Locate the cell with the specified text and output its [X, Y] center coordinate. 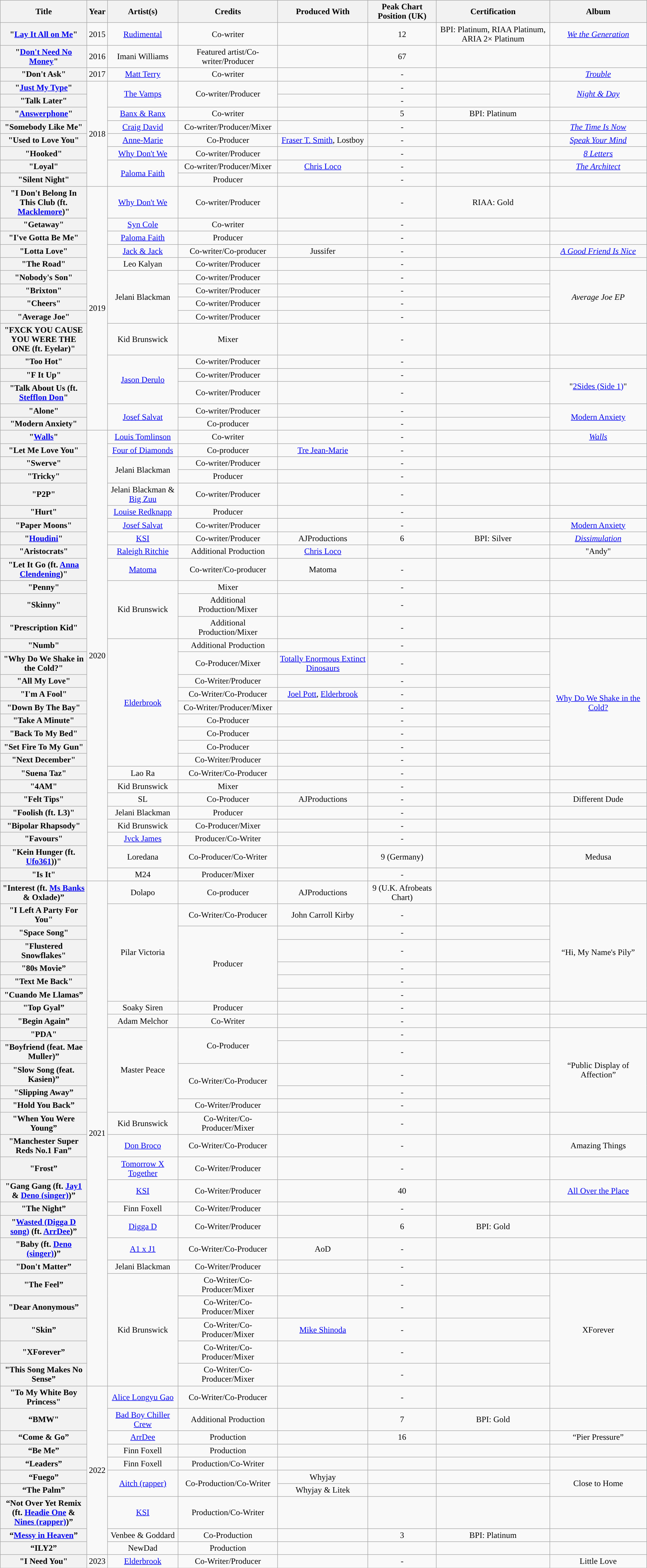
Four of Diamonds [143, 450]
"Prescription Kid" [44, 627]
Co-Production [228, 1535]
"Aristocrats" [44, 551]
Jvck James [143, 839]
A Good Friend Is Nice [598, 251]
"Brixton" [44, 290]
Craig David [143, 127]
Why Do We Shake in the Cold? [598, 703]
Tre Jean-Marie [323, 450]
Aitch (rapper) [143, 1483]
"Hold You Back” [44, 1105]
"Manchester Super Reds No.1 Fan” [44, 1146]
“Public Display of Affection” [598, 1070]
40 [402, 1191]
"Nobody's Son" [44, 277]
Fraser T. Smith, Lostboy [323, 140]
Co-Production/Co-Writer [228, 1483]
“Leaders” [44, 1464]
Joel Pott, Elderbrook [323, 694]
"To My White Boy Princess" [44, 1397]
Trouble [598, 74]
Totally Enormous Extinct Dinosaurs [323, 663]
"Next December" [44, 760]
2020 [97, 656]
Louis Tomlinson [143, 437]
"Swerve" [44, 463]
"Just My Type" [44, 87]
16 [402, 1437]
Raleigh Ritchie [143, 551]
"Skinny" [44, 605]
"Lay It All on Me" [44, 34]
"Getaway" [44, 225]
"Too Hot" [44, 362]
“The Palm” [44, 1490]
12 [402, 34]
"Paper Moons" [44, 525]
"Modern Anxiety" [44, 424]
"Boyfriend (feat. Mae Muller)” [44, 1052]
Co-Writer/Producer/Mixer [228, 707]
Bad Boy Chiller Crew [143, 1420]
"All My Love" [44, 681]
SL [143, 799]
2015 [97, 34]
Soaky Siren [143, 1008]
"Don't Need No Money" [44, 57]
“Come & Go” [44, 1437]
Matt Terry [143, 74]
"This Song Makes No Sense” [44, 1375]
"I Don't Belong In This Club (ft. Macklemore)" [44, 202]
XForever [598, 1330]
Mike Shinoda [323, 1330]
"Hooked" [44, 153]
"Houdini" [44, 538]
"Loyal" [44, 166]
"Let Me Love You" [44, 450]
Anne-Marie [143, 140]
"The Road" [44, 264]
Peak Chart Position (UK) [402, 12]
"Used to Love You" [44, 140]
Walls [598, 437]
"Lotta Love" [44, 251]
Title [44, 12]
AoD [323, 1249]
"Somebody Like Me" [44, 127]
"Top Gyal” [44, 1008]
"Answerphone" [44, 114]
3 [402, 1535]
"2Sides (Side 1)" [598, 386]
"Space Song" [44, 933]
"I Need You" [44, 1561]
BPI: Platinum, RIAA Platinum, ARIA 2× Platinum [493, 34]
Banx & Ranx [143, 114]
"FXCK YOU CAUSE YOU WERE THE ONE (ft. Eyelar)" [44, 339]
“Messy in Heaven” [44, 1535]
Rudimental [143, 34]
Jussifer [323, 251]
Close to Home [598, 1483]
"I'm A Fool" [44, 694]
RIAA: Gold [493, 202]
Alice Longyu Gao [143, 1397]
"Talk Later" [44, 101]
"Back To My Bed" [44, 734]
Adam Melchor [143, 1021]
"Silent Night" [44, 179]
All Over the Place [598, 1191]
Don Broco [143, 1146]
"Why Do We Shake in the Cold?" [44, 663]
Credits [228, 12]
"When You Were Young” [44, 1123]
M24 [143, 874]
Co-Writer [228, 1021]
"Penny" [44, 587]
7 [402, 1420]
"Wasted (Digga D song) (ft. ArrDee)” [44, 1226]
Album [598, 12]
Dissimulation [598, 538]
9 (Germany) [402, 857]
"Slipping Away” [44, 1092]
"Set Fire To My Gun" [44, 747]
"Frost” [44, 1168]
"Andy" [598, 551]
"I Left A Party For You" [44, 915]
Louise Redknapp [143, 512]
"Bipolar Rhapsody" [44, 826]
"Don't Ask" [44, 74]
"Gang Gang (ft. Jay1 & Deno (singer))” [44, 1191]
Digga D [143, 1226]
Average Joe EP [598, 297]
"Tricky" [44, 476]
Whyjay [323, 1477]
"Begin Again” [44, 1021]
Year [97, 12]
Pilar Victoria [143, 952]
Night & Day [598, 94]
Co-Producer/Co-Writer [228, 857]
"Text Me Back" [44, 982]
Amazing Things [598, 1146]
"Felt Tips" [44, 799]
"Skin” [44, 1330]
2023 [97, 1561]
"P2P" [44, 494]
5 [402, 114]
“Not Over Yet Remix (ft. Headie One & Nines (rapper))” [44, 1512]
"Let It Go (ft. Anna Clendening)" [44, 569]
"Don't Matter” [44, 1267]
A1 x J1 [143, 1249]
We the Generation [598, 34]
"Favours" [44, 839]
NewDad [143, 1548]
"4AM" [44, 786]
"Foolish (ft. L3)" [44, 813]
The Vamps [143, 94]
The Time Is Now [598, 127]
67 [402, 57]
"Numb" [44, 645]
"XForever” [44, 1352]
“Fuego” [44, 1477]
Speak Your Mind [598, 140]
“BMW" [44, 1420]
“Hi, My Name's Pily” [598, 952]
Producer/Mixer [228, 874]
Certification [493, 12]
Lao Ra [143, 773]
“Pier Pressure” [598, 1437]
Jelani Blackman & Big Zuu [143, 494]
2019 [97, 308]
Imani Williams [143, 57]
Syn Cole [143, 225]
"I've Gotta Be Me" [44, 238]
"PDA" [44, 1034]
Little Love [598, 1561]
"Interest (ft. Ms Banks & Oxlade)” [44, 892]
Featured artist/Co-writer/Producer [228, 57]
Leo Kalyan [143, 264]
Different Dude [598, 799]
Master Peace [143, 1070]
9 (U.K. Afrobeats Chart) [402, 892]
"Take A Minute" [44, 721]
Producer/Co-Writer [228, 839]
"Is It" [44, 874]
"Flustered Snowflakes" [44, 950]
2016 [97, 57]
2022 [97, 1470]
Tomorrow X Together [143, 1168]
"The Feel” [44, 1285]
“Be Me” [44, 1450]
“ILY2” [44, 1548]
"The Night” [44, 1208]
"Alone" [44, 410]
Dolapo [143, 892]
"Down By The Bay" [44, 707]
Medusa [598, 857]
Jack & Jack [143, 251]
"F It Up" [44, 375]
2021 [97, 1133]
2018 [97, 133]
Loredana [143, 857]
Jason Derulo [143, 380]
2017 [97, 74]
The Architect [598, 166]
Whyjay & Litek [323, 1490]
ArrDee [143, 1437]
"Suena Taz" [44, 773]
"Talk About Us (ft. Stefflon Don" [44, 393]
"Cheers" [44, 304]
Venbee & Goddard [143, 1535]
"Average Joe" [44, 317]
BPI: Silver [493, 538]
"Walls" [44, 437]
"Hurt" [44, 512]
"80s Movie” [44, 968]
"Slow Song (feat. Kasien)” [44, 1075]
Artist(s) [143, 12]
John Carroll Kirby [323, 915]
8 Letters [598, 153]
"Kein Hunger (ft. Ufo361))" [44, 857]
"Baby (ft. Deno (singer))” [44, 1249]
Produced With [323, 12]
"Cuando Me Llamas” [44, 995]
"Dear Anonymous” [44, 1307]
